Extract the (X, Y) coordinate from the center of the cell holding the provided text.  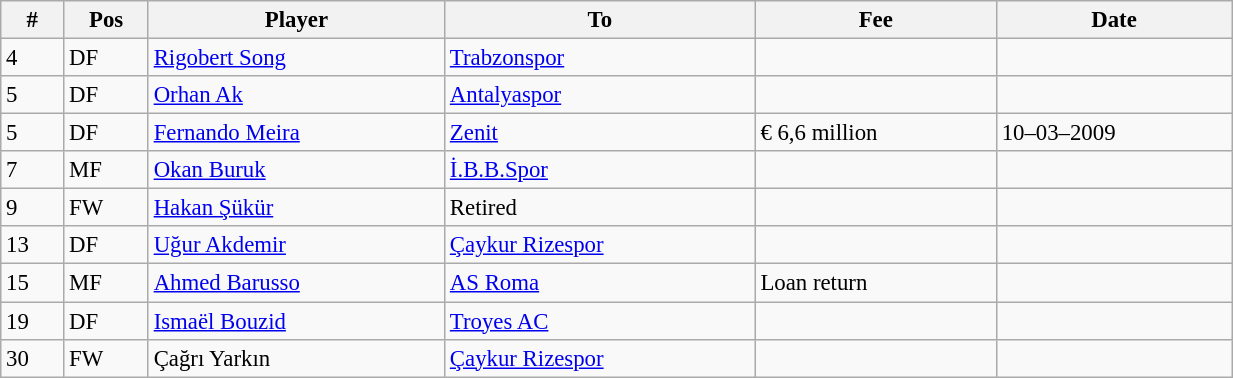
Ismaël Bouzid (296, 321)
Pos (106, 20)
Date (1114, 20)
İ.B.B.Spor (600, 170)
Trabzonspor (600, 58)
Fee (876, 20)
4 (32, 58)
Hakan Şükür (296, 208)
9 (32, 208)
Okan Buruk (296, 170)
Orhan Ak (296, 95)
To (600, 20)
Player (296, 20)
10–03–2009 (1114, 133)
Rigobert Song (296, 58)
# (32, 20)
Ahmed Barusso (296, 283)
Troyes AC (600, 321)
Antalyaspor (600, 95)
Fernando Meira (296, 133)
Loan return (876, 283)
€ 6,6 million (876, 133)
Retired (600, 208)
15 (32, 283)
7 (32, 170)
13 (32, 245)
19 (32, 321)
Zenit (600, 133)
30 (32, 358)
AS Roma (600, 283)
Uğur Akdemir (296, 245)
Çağrı Yarkın (296, 358)
